Return the (x, y) coordinate for the center point of the cell that contains the specified text.  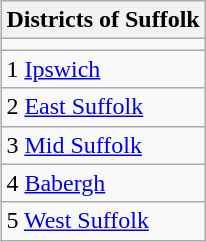
Districts of Suffolk (103, 20)
2 East Suffolk (103, 107)
1 Ipswich (103, 69)
4 Babergh (103, 183)
5 West Suffolk (103, 221)
3 Mid Suffolk (103, 145)
